Scan for the cell matching the given text and deliver its [x, y] coordinate at center. 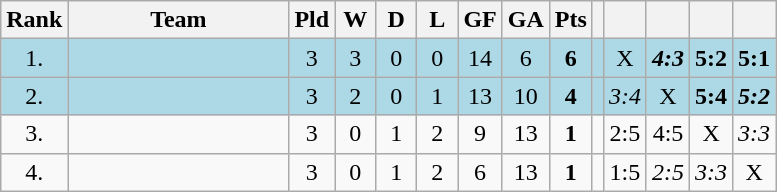
1:5 [624, 172]
GA [526, 20]
9 [480, 134]
14 [480, 58]
10 [526, 96]
Team [178, 20]
D [396, 20]
W [356, 20]
5:1 [754, 58]
4:5 [668, 134]
1. [34, 58]
Pts [570, 20]
L [438, 20]
4. [34, 172]
3. [34, 134]
5:4 [712, 96]
Rank [34, 20]
Pld [312, 20]
GF [480, 20]
2. [34, 96]
3:4 [624, 96]
4 [570, 96]
4:3 [668, 58]
